Locate the cell with the specified text and output its [X, Y] center coordinate. 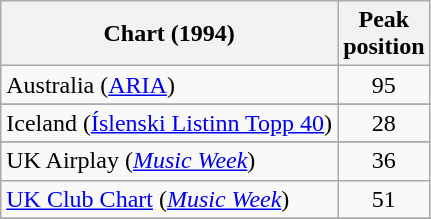
UK Club Chart (Music Week) [170, 199]
UK Airplay (Music Week) [170, 161]
Iceland (Íslenski Listinn Topp 40) [170, 123]
95 [384, 85]
36 [384, 161]
Peakposition [384, 34]
51 [384, 199]
28 [384, 123]
Australia (ARIA) [170, 85]
Chart (1994) [170, 34]
